Return [X, Y] of the center of cell containing provided text 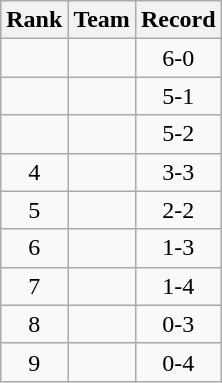
6-0 [178, 58]
Rank [34, 20]
1-3 [178, 248]
4 [34, 172]
1-4 [178, 286]
8 [34, 324]
3-3 [178, 172]
5 [34, 210]
0-3 [178, 324]
Record [178, 20]
2-2 [178, 210]
5-1 [178, 96]
9 [34, 362]
Team [102, 20]
0-4 [178, 362]
7 [34, 286]
5-2 [178, 134]
6 [34, 248]
